For the text-containing cell, return its midpoint in [X, Y] coordinate format. 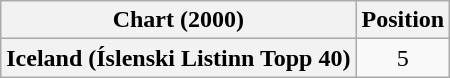
Iceland (Íslenski Listinn Topp 40) [178, 58]
Position [403, 20]
5 [403, 58]
Chart (2000) [178, 20]
